Output the [x, y] coordinate of the center of the cell containing the given text.  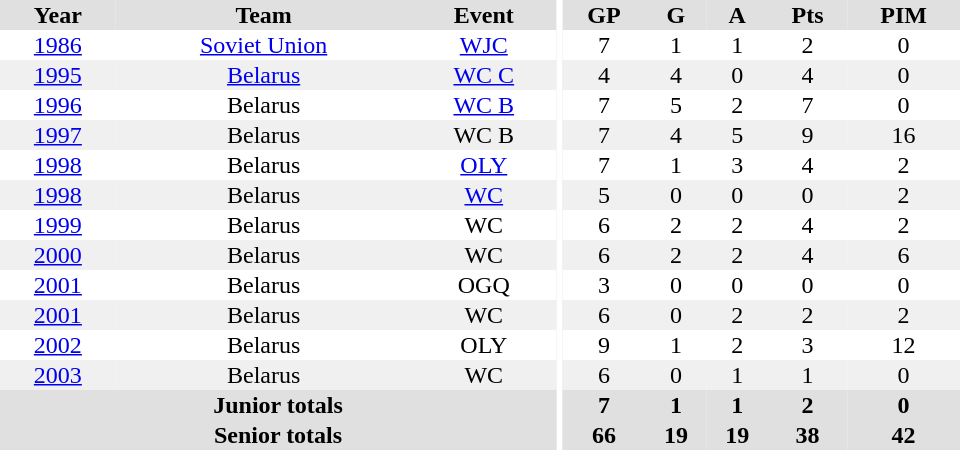
Year [58, 15]
G [676, 15]
1986 [58, 45]
2002 [58, 345]
Junior totals [278, 405]
1997 [58, 135]
OGQ [484, 285]
2000 [58, 255]
Event [484, 15]
16 [904, 135]
1995 [58, 75]
42 [904, 435]
WC C [484, 75]
12 [904, 345]
Pts [808, 15]
2003 [58, 375]
Soviet Union [264, 45]
GP [604, 15]
1999 [58, 225]
Senior totals [278, 435]
66 [604, 435]
Team [264, 15]
WJC [484, 45]
1996 [58, 105]
A [738, 15]
38 [808, 435]
PIM [904, 15]
